Detect which cell encompasses the target text, then output its [x, y] center coordinate. 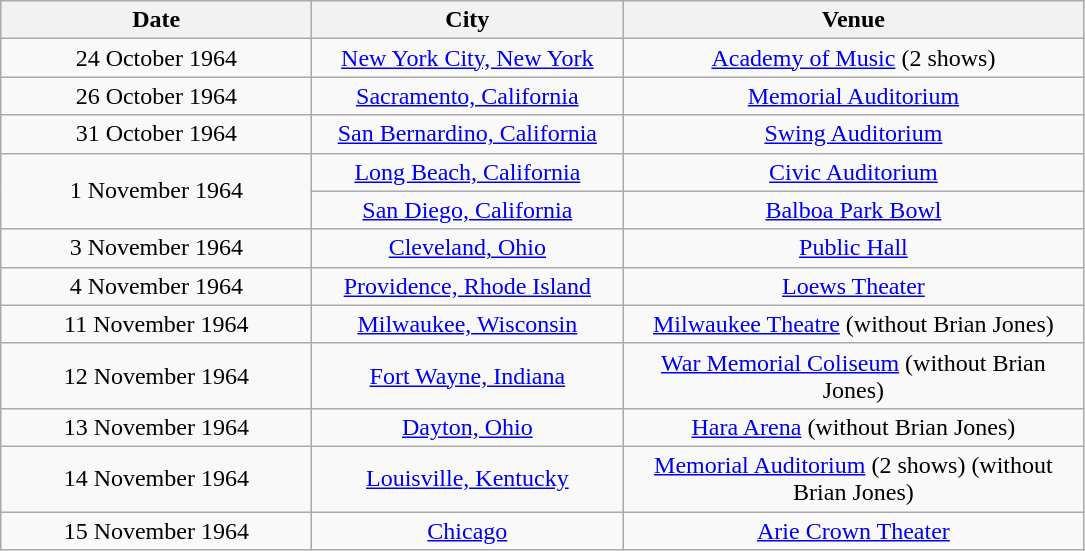
13 November 1964 [156, 427]
City [468, 20]
Memorial Auditorium [854, 96]
15 November 1964 [156, 531]
31 October 1964 [156, 134]
Venue [854, 20]
Swing Auditorium [854, 134]
14 November 1964 [156, 478]
26 October 1964 [156, 96]
4 November 1964 [156, 286]
Balboa Park Bowl [854, 210]
11 November 1964 [156, 324]
Date [156, 20]
Arie Crown Theater [854, 531]
San Bernardino, California [468, 134]
Fort Wayne, Indiana [468, 376]
War Memorial Coliseum (without Brian Jones) [854, 376]
Loews Theater [854, 286]
1 November 1964 [156, 191]
Academy of Music (2 shows) [854, 58]
12 November 1964 [156, 376]
Public Hall [854, 248]
Memorial Auditorium (2 shows) (without Brian Jones) [854, 478]
New York City, New York [468, 58]
Hara Arena (without Brian Jones) [854, 427]
Chicago [468, 531]
Dayton, Ohio [468, 427]
Cleveland, Ohio [468, 248]
24 October 1964 [156, 58]
Civic Auditorium [854, 172]
Milwaukee, Wisconsin [468, 324]
Milwaukee Theatre (without Brian Jones) [854, 324]
San Diego, California [468, 210]
Providence, Rhode Island [468, 286]
3 November 1964 [156, 248]
Sacramento, California [468, 96]
Long Beach, California [468, 172]
Louisville, Kentucky [468, 478]
